Identify which cell holds the provided text, then report its (X, Y) central coordinate. 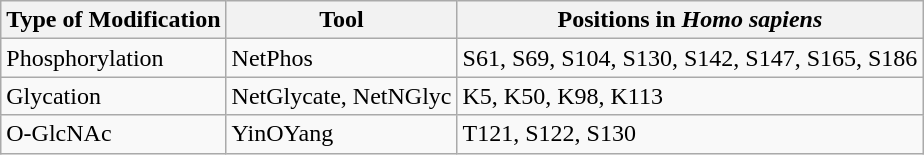
K5, K50, K98, K113 (690, 96)
S61, S69, S104, S130, S142, S147, S165, S186 (690, 58)
Tool (342, 20)
NetGlycate, NetNGlyc (342, 96)
Phosphorylation (114, 58)
T121, S122, S130 (690, 134)
NetPhos (342, 58)
YinOYang (342, 134)
O-GlcNAc (114, 134)
Positions in Homo sapiens (690, 20)
Glycation (114, 96)
Type of Modification (114, 20)
